Return [x, y] of the center of cell containing provided text 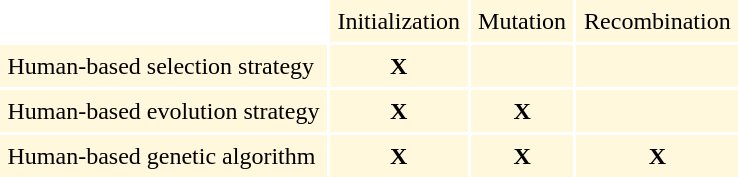
Human-based selection strategy [164, 66]
Initialization [399, 21]
Human-based evolution strategy [164, 111]
Human-based genetic algorithm [164, 156]
Mutation [522, 21]
